Determine the (x, y) coordinate at the center of the cell enclosing the given text.  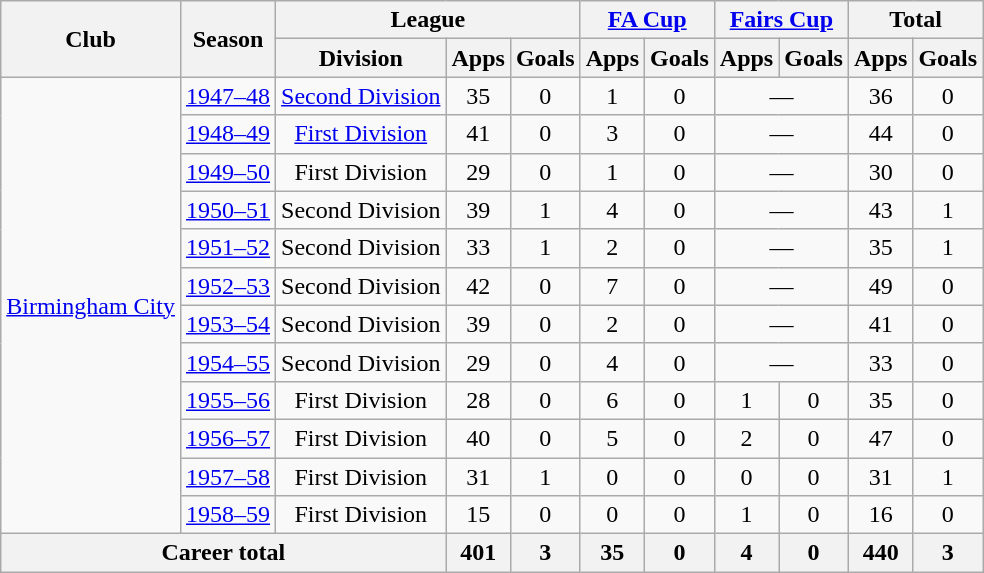
1947–48 (228, 96)
1955–56 (228, 400)
30 (880, 172)
Career total (224, 553)
44 (880, 134)
Club (91, 39)
40 (478, 438)
43 (880, 210)
28 (478, 400)
16 (880, 515)
49 (880, 286)
Division (361, 58)
Birmingham City (91, 306)
36 (880, 96)
401 (478, 553)
1957–58 (228, 477)
1958–59 (228, 515)
42 (478, 286)
7 (612, 286)
Fairs Cup (781, 20)
1950–51 (228, 210)
47 (880, 438)
Season (228, 39)
5 (612, 438)
1949–50 (228, 172)
440 (880, 553)
1956–57 (228, 438)
1954–55 (228, 362)
6 (612, 400)
Total (915, 20)
League (428, 20)
15 (478, 515)
FA Cup (647, 20)
1953–54 (228, 324)
1951–52 (228, 248)
1948–49 (228, 134)
1952–53 (228, 286)
